Pinpoint the cell where the given text exists, returning its [X, Y] midpoint coordinate. 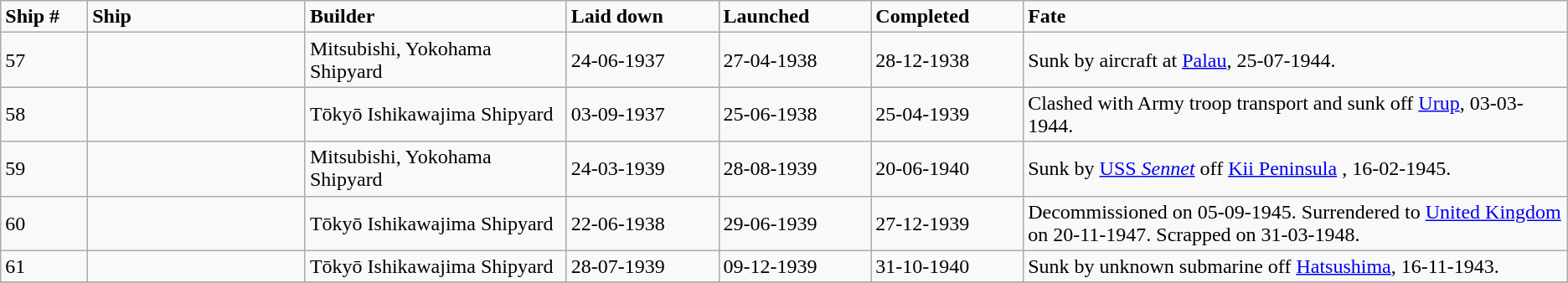
58 [44, 114]
27-12-1939 [947, 223]
24-03-1939 [642, 169]
24-06-1937 [642, 60]
Sunk by USS Sennet off Kii Peninsula , 16-02-1945. [1296, 169]
59 [44, 169]
28-12-1938 [947, 60]
03-09-1937 [642, 114]
28-07-1939 [642, 266]
31-10-1940 [947, 266]
Sunk by aircraft at Palau, 25-07-1944. [1296, 60]
28-08-1939 [795, 169]
Builder [436, 17]
Decommissioned on 05-09-1945. Surrendered to United Kingdom on 20-11-1947. Scrapped on 31-03-1948. [1296, 223]
Clashed with Army troop transport and sunk off Urup, 03-03-1944. [1296, 114]
Ship [197, 17]
25-04-1939 [947, 114]
Sunk by unknown submarine off Hatsushima, 16-11-1943. [1296, 266]
20-06-1940 [947, 169]
22-06-1938 [642, 223]
Laid down [642, 17]
29-06-1939 [795, 223]
27-04-1938 [795, 60]
61 [44, 266]
25-06-1938 [795, 114]
Completed [947, 17]
60 [44, 223]
Ship # [44, 17]
57 [44, 60]
Fate [1296, 17]
Launched [795, 17]
09-12-1939 [795, 266]
